Return (X, Y) of the center of cell containing provided text 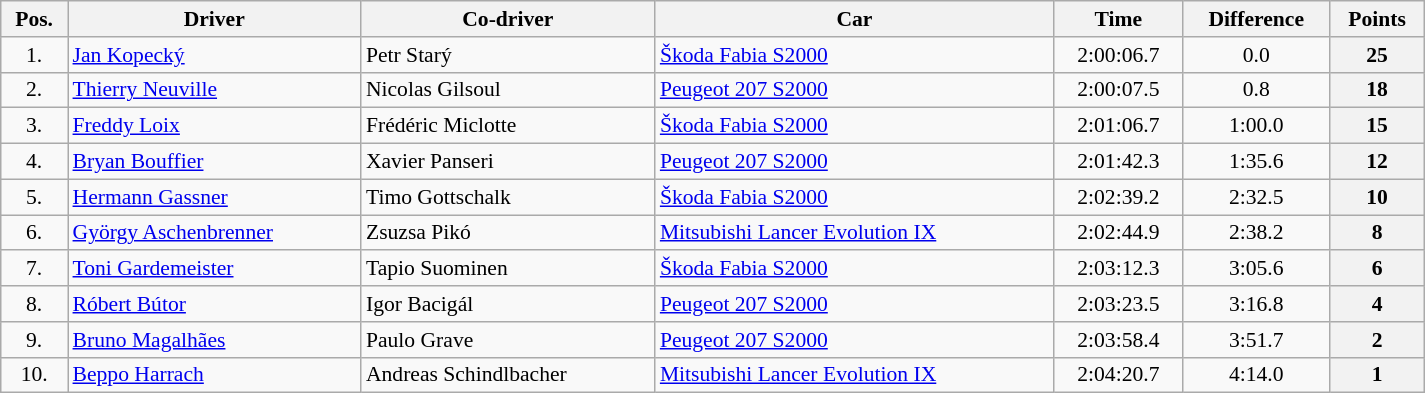
25 (1377, 55)
0.0 (1256, 55)
2:38.2 (1256, 233)
8 (1377, 233)
Andreas Schindlbacher (508, 375)
8. (34, 304)
Róbert Bútor (214, 304)
Zsuzsa Pikó (508, 233)
Car (854, 19)
Paulo Grave (508, 340)
Petr Starý (508, 55)
Freddy Loix (214, 126)
1:00.0 (1256, 126)
Driver (214, 19)
5. (34, 197)
3:05.6 (1256, 269)
9. (34, 340)
2. (34, 90)
3. (34, 126)
1:35.6 (1256, 162)
Igor Bacigál (508, 304)
Co-driver (508, 19)
10. (34, 375)
Points (1377, 19)
4. (34, 162)
1. (34, 55)
2:32.5 (1256, 197)
6 (1377, 269)
4 (1377, 304)
2:03:58.4 (1118, 340)
Nicolas Gilsoul (508, 90)
2:00:06.7 (1118, 55)
6. (34, 233)
1 (1377, 375)
3:16.8 (1256, 304)
2:03:12.3 (1118, 269)
Time (1118, 19)
Toni Gardemeister (214, 269)
Jan Kopecký (214, 55)
2:02:39.2 (1118, 197)
Beppo Harrach (214, 375)
Timo Gottschalk (508, 197)
2:00:07.5 (1118, 90)
2:01:06.7 (1118, 126)
Thierry Neuville (214, 90)
György Aschenbrenner (214, 233)
Xavier Panseri (508, 162)
15 (1377, 126)
Bryan Bouffier (214, 162)
3:51.7 (1256, 340)
18 (1377, 90)
2:02:44.9 (1118, 233)
7. (34, 269)
Tapio Suominen (508, 269)
2:01:42.3 (1118, 162)
0.8 (1256, 90)
Hermann Gassner (214, 197)
4:14.0 (1256, 375)
2:04:20.7 (1118, 375)
Difference (1256, 19)
10 (1377, 197)
Bruno Magalhães (214, 340)
Pos. (34, 19)
2 (1377, 340)
12 (1377, 162)
Frédéric Miclotte (508, 126)
2:03:23.5 (1118, 304)
